From the cell containing the given text, extract its center point as [X, Y] coordinate. 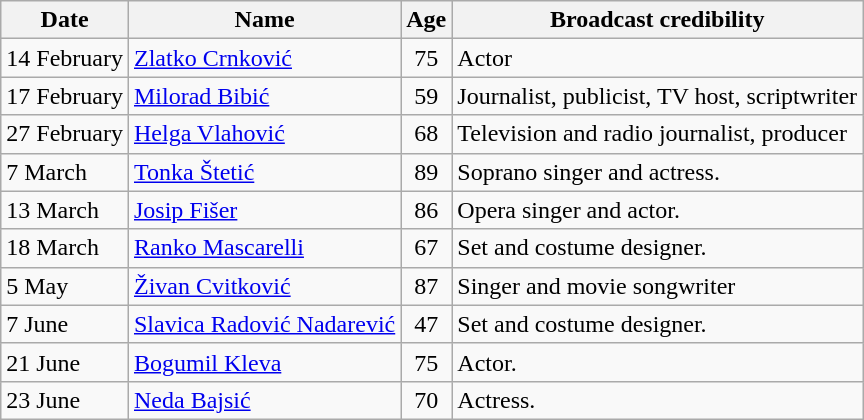
Neda Bajsić [264, 400]
23 June [65, 400]
87 [426, 286]
Opera singer and actor. [658, 210]
5 May [65, 286]
Singer and movie songwriter [658, 286]
67 [426, 248]
Bogumil Kleva [264, 362]
68 [426, 134]
Ranko Mascarelli [264, 248]
14 February [65, 58]
13 March [65, 210]
Helga Vlahović [264, 134]
7 March [65, 172]
Zlatko Crnković [264, 58]
17 February [65, 96]
89 [426, 172]
Slavica Radović Nadarević [264, 324]
21 June [65, 362]
Actress. [658, 400]
Actor [658, 58]
18 March [65, 248]
Name [264, 20]
7 June [65, 324]
Television and radio journalist, producer [658, 134]
27 February [65, 134]
59 [426, 96]
Broadcast credibility [658, 20]
Soprano singer and actress. [658, 172]
47 [426, 324]
86 [426, 210]
Milorad Bibić [264, 96]
Journalist, publicist, TV host, scriptwriter [658, 96]
Tonka Štetić [264, 172]
Josip Fišer [264, 210]
Actor. [658, 362]
Živan Cvitković [264, 286]
Date [65, 20]
70 [426, 400]
Age [426, 20]
